Output the [X, Y] coordinate of the center of the cell containing the given text.  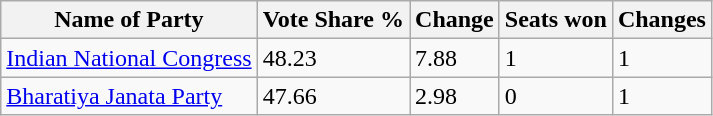
Name of Party [129, 20]
7.88 [455, 58]
Changes [662, 20]
Vote Share % [333, 20]
Seats won [556, 20]
Bharatiya Janata Party [129, 96]
48.23 [333, 58]
2.98 [455, 96]
0 [556, 96]
Indian National Congress [129, 58]
47.66 [333, 96]
Change [455, 20]
